Detect which cell encompasses the target text, then output its [X, Y] center coordinate. 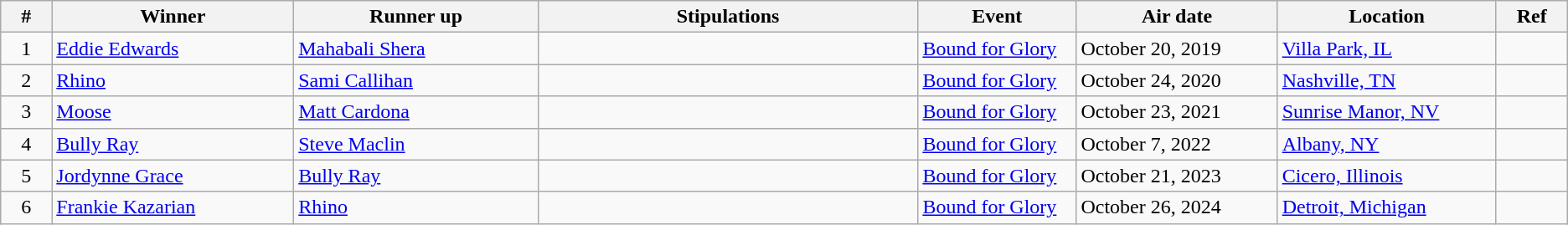
3 [27, 112]
# [27, 17]
Winner [173, 17]
October 23, 2021 [1177, 112]
Nashville, TN [1387, 80]
October 7, 2022 [1177, 144]
Albany, NY [1387, 144]
Eddie Edwards [173, 49]
Sunrise Manor, NV [1387, 112]
Detroit, Michigan [1387, 207]
Villa Park, IL [1387, 49]
Jordynne Grace [173, 176]
Stipulations [727, 17]
6 [27, 207]
October 26, 2024 [1177, 207]
Matt Cardona [416, 112]
Steve Maclin [416, 144]
4 [27, 144]
5 [27, 176]
October 21, 2023 [1177, 176]
Runner up [416, 17]
1 [27, 49]
Air date [1177, 17]
Sami Callihan [416, 80]
Ref [1531, 17]
Mahabali Shera [416, 49]
October 24, 2020 [1177, 80]
Event [997, 17]
Frankie Kazarian [173, 207]
Moose [173, 112]
October 20, 2019 [1177, 49]
2 [27, 80]
Location [1387, 17]
Cicero, Illinois [1387, 176]
